Locate the cell with the specified text and output its (x, y) center coordinate. 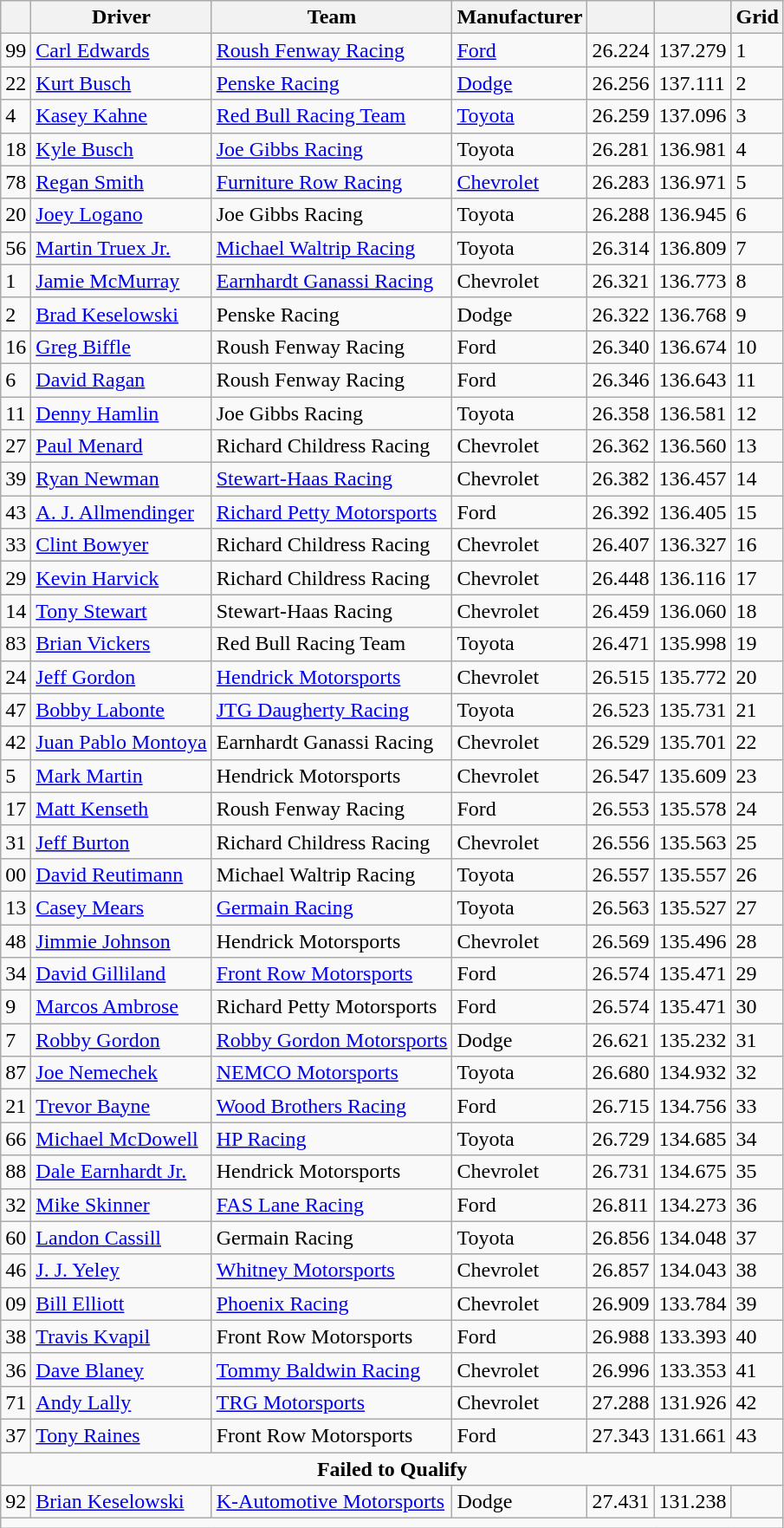
Dave Blaney (121, 1369)
26.811 (620, 1205)
66 (16, 1139)
26.459 (620, 611)
Brian Vickers (121, 644)
Jeff Burton (121, 842)
133.353 (693, 1369)
8 (757, 281)
40 (757, 1336)
46 (16, 1271)
26.288 (620, 215)
26.321 (620, 281)
09 (16, 1304)
Kyle Busch (121, 149)
28 (757, 940)
135.578 (693, 809)
Landon Cassill (121, 1238)
131.238 (693, 1502)
Robby Gordon Motorsports (332, 1040)
134.273 (693, 1205)
Joey Logano (121, 215)
26.281 (620, 149)
92 (16, 1502)
J. J. Yeley (121, 1271)
3 (757, 116)
Tony Raines (121, 1435)
30 (757, 1007)
26.358 (620, 413)
Team (332, 17)
134.048 (693, 1238)
Failed to Qualify (392, 1469)
78 (16, 182)
83 (16, 644)
136.773 (693, 281)
134.932 (693, 1073)
27.343 (620, 1435)
26.471 (620, 644)
27.431 (620, 1502)
136.674 (693, 347)
19 (757, 644)
Greg Biffle (121, 347)
26.382 (620, 479)
137.096 (693, 116)
Mike Skinner (121, 1205)
Jeff Gordon (121, 677)
137.111 (693, 83)
56 (16, 248)
Grid (757, 17)
Matt Kenseth (121, 809)
60 (16, 1238)
26.731 (620, 1172)
71 (16, 1402)
26.856 (620, 1238)
HP Racing (332, 1139)
Clint Bowyer (121, 545)
Ryan Newman (121, 479)
Phoenix Racing (332, 1304)
Regan Smith (121, 182)
135.527 (693, 907)
Trevor Bayne (121, 1106)
10 (757, 347)
Brian Keselowski (121, 1502)
135.557 (693, 875)
137.279 (693, 50)
26.680 (620, 1073)
Marcos Ambrose (121, 1007)
135.731 (693, 710)
Paul Menard (121, 446)
27.288 (620, 1402)
133.784 (693, 1304)
35 (757, 1172)
26.988 (620, 1336)
136.457 (693, 479)
26.715 (620, 1106)
136.981 (693, 149)
135.998 (693, 644)
136.768 (693, 314)
Casey Mears (121, 907)
133.393 (693, 1336)
135.563 (693, 842)
Kasey Kahne (121, 116)
26.259 (620, 116)
136.116 (693, 578)
26.621 (620, 1040)
26.569 (620, 940)
Jamie McMurray (121, 281)
26.314 (620, 248)
Martin Truex Jr. (121, 248)
Joe Nemechek (121, 1073)
99 (16, 50)
David Reutimann (121, 875)
135.609 (693, 776)
26.729 (620, 1139)
Kurt Busch (121, 83)
26.283 (620, 182)
26.557 (620, 875)
136.945 (693, 215)
136.643 (693, 380)
136.060 (693, 611)
136.560 (693, 446)
135.232 (693, 1040)
Mark Martin (121, 776)
26.346 (620, 380)
Manufacturer (520, 17)
Jimmie Johnson (121, 940)
135.701 (693, 743)
Robby Gordon (121, 1040)
Carl Edwards (121, 50)
131.926 (693, 1402)
NEMCO Motorsports (332, 1073)
K-Automotive Motorsports (332, 1502)
26.362 (620, 446)
26.392 (620, 512)
26.515 (620, 677)
47 (16, 710)
David Gilliland (121, 974)
134.675 (693, 1172)
Andy Lally (121, 1402)
136.327 (693, 545)
Driver (121, 17)
26.340 (620, 347)
26.909 (620, 1304)
135.772 (693, 677)
26.553 (620, 809)
26.556 (620, 842)
26.996 (620, 1369)
Dale Earnhardt Jr. (121, 1172)
26.322 (620, 314)
26.407 (620, 545)
136.405 (693, 512)
Bill Elliott (121, 1304)
26.256 (620, 83)
26.547 (620, 776)
26.448 (620, 578)
26.857 (620, 1271)
JTG Daugherty Racing (332, 710)
15 (757, 512)
TRG Motorsports (332, 1402)
87 (16, 1073)
Wood Brothers Racing (332, 1106)
12 (757, 413)
136.809 (693, 248)
Michael McDowell (121, 1139)
134.756 (693, 1106)
Tony Stewart (121, 611)
Brad Keselowski (121, 314)
A. J. Allmendinger (121, 512)
Travis Kvapil (121, 1336)
26.529 (620, 743)
Tommy Baldwin Racing (332, 1369)
Furniture Row Racing (332, 182)
41 (757, 1369)
23 (757, 776)
26.523 (620, 710)
136.581 (693, 413)
131.661 (693, 1435)
25 (757, 842)
88 (16, 1172)
David Ragan (121, 380)
135.496 (693, 940)
Bobby Labonte (121, 710)
FAS Lane Racing (332, 1205)
Juan Pablo Montoya (121, 743)
Denny Hamlin (121, 413)
134.043 (693, 1271)
Kevin Harvick (121, 578)
136.971 (693, 182)
134.685 (693, 1139)
00 (16, 875)
26.224 (620, 50)
48 (16, 940)
Whitney Motorsports (332, 1271)
26 (757, 875)
26.563 (620, 907)
